Determine the (X, Y) coordinate at the center of the cell enclosing the given text.  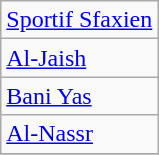
Al-Nassr (80, 134)
Sportif Sfaxien (80, 20)
Al-Jaish (80, 58)
Bani Yas (80, 96)
